Search for the cell housing the specified text and yield its [x, y] center coordinate. 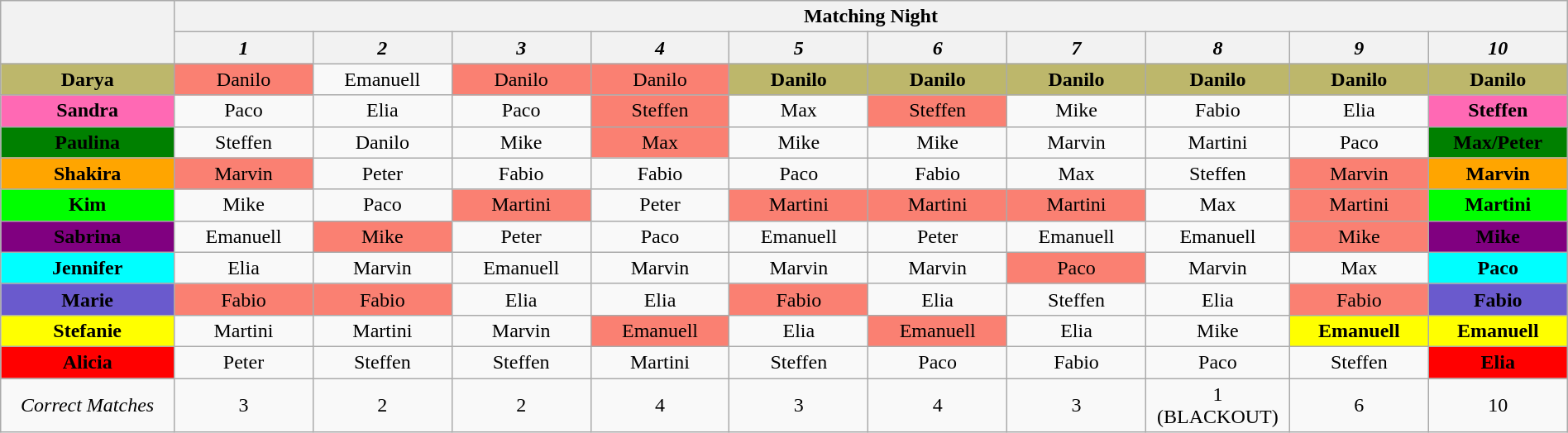
Shakira [88, 174]
Sandra [88, 111]
9 [1359, 48]
Marie [88, 299]
Sabrina [88, 236]
8 [1217, 48]
Jennifer [88, 268]
1 (BLACKOUT) [1217, 405]
Alicia [88, 362]
Kim [88, 205]
Paulina [88, 142]
7 [1077, 48]
Max/Peter [1498, 142]
Stefanie [88, 331]
Correct Matches [88, 405]
1 [244, 48]
Darya [88, 79]
5 [799, 48]
Matching Night [872, 17]
